Search for the cell housing the specified text and yield its (x, y) center coordinate. 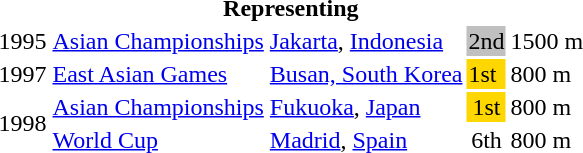
2nd (486, 41)
Busan, South Korea (366, 74)
Jakarta, Indonesia (366, 41)
East Asian Games (158, 74)
Fukuoka, Japan (366, 107)
